Extract the (X, Y) coordinate from the center of the cell holding the provided text.  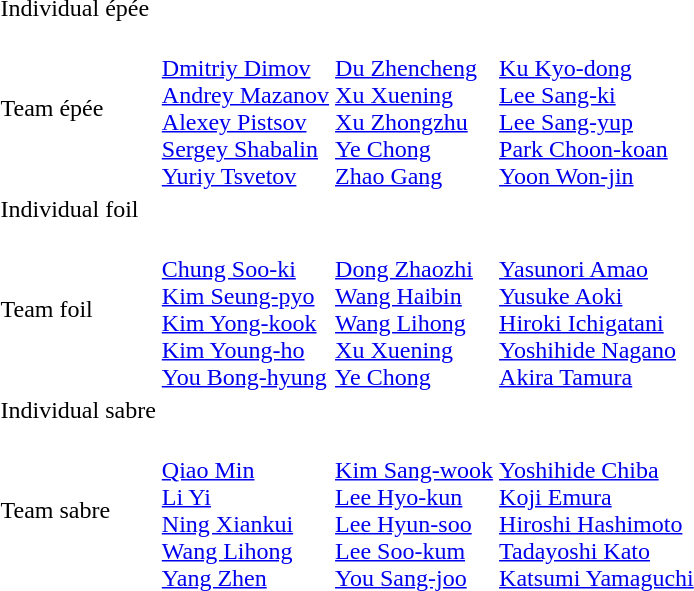
Du ZhenchengXu XueningXu ZhongzhuYe ChongZhao Gang (414, 108)
Chung Soo-kiKim Seung-pyoKim Yong-kookKim Young-hoYou Bong-hyung (245, 310)
Dmitriy DimovAndrey MazanovAlexey PistsovSergey ShabalinYuriy Tsvetov (245, 108)
Dong ZhaozhiWang HaibinWang LihongXu XueningYe Chong (414, 310)
